Output the [x, y] coordinate of the center of the cell containing the given text.  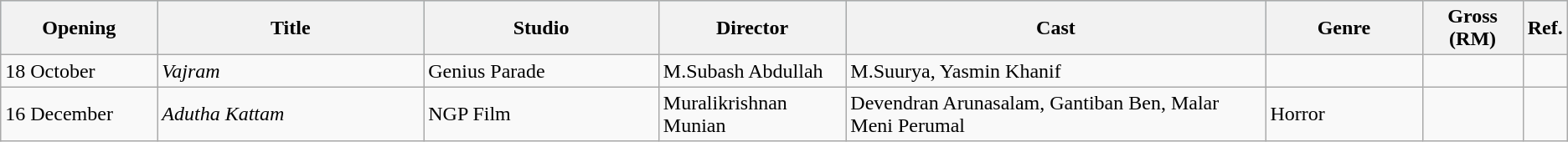
Devendran Arunasalam, Gantiban Ben, Malar Meni Perumal [1055, 114]
M.Suurya, Yasmin Khanif [1055, 71]
Vajram [291, 71]
Adutha Kattam [291, 114]
16 December [79, 114]
Opening [79, 28]
Cast [1055, 28]
Gross (RM) [1473, 28]
Ref. [1545, 28]
Genre [1344, 28]
Director [752, 28]
Studio [541, 28]
18 October [79, 71]
NGP Film [541, 114]
Title [291, 28]
Horror [1344, 114]
Genius Parade [541, 71]
Muralikrishnan Munian [752, 114]
M.Subash Abdullah [752, 71]
